Pinpoint the cell where the given text exists, returning its [X, Y] midpoint coordinate. 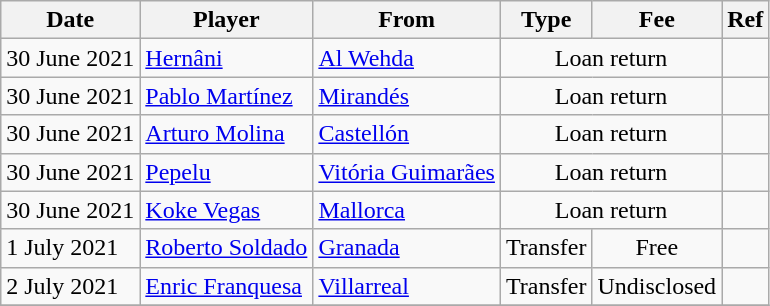
Undisclosed [657, 286]
Mallorca [407, 210]
Roberto Soldado [226, 248]
Enric Franquesa [226, 286]
Fee [657, 20]
Castellón [407, 134]
Hernâni [226, 58]
2 July 2021 [70, 286]
Pablo Martínez [226, 96]
Type [546, 20]
Pepelu [226, 172]
Arturo Molina [226, 134]
Koke Vegas [226, 210]
From [407, 20]
Villarreal [407, 286]
Player [226, 20]
Al Wehda [407, 58]
Ref [746, 20]
Free [657, 248]
Mirandés [407, 96]
1 July 2021 [70, 248]
Date [70, 20]
Granada [407, 248]
Vitória Guimarães [407, 172]
